Provide the (x, y) coordinate of the cell's center where the given text is located.  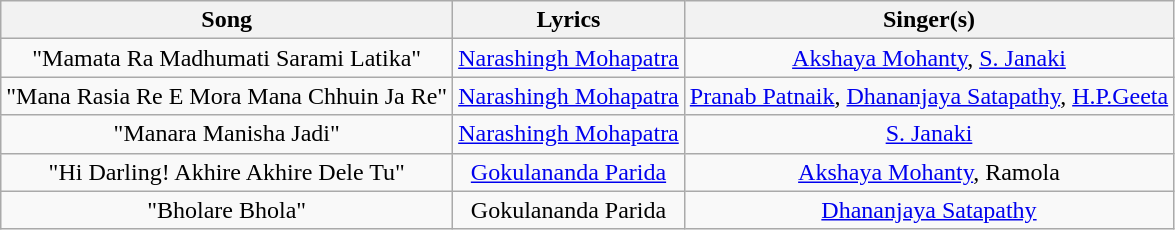
"Mana Rasia Re E Mora Mana Chhuin Ja Re" (227, 96)
Akshaya Mohanty, Ramola (928, 172)
Lyrics (569, 20)
"Bholare Bhola" (227, 210)
Song (227, 20)
Pranab Patnaik, Dhananjaya Satapathy, H.P.Geeta (928, 96)
Akshaya Mohanty, S. Janaki (928, 58)
Dhananjaya Satapathy (928, 210)
S. Janaki (928, 134)
"Manara Manisha Jadi" (227, 134)
Singer(s) (928, 20)
"Hi Darling! Akhire Akhire Dele Tu" (227, 172)
"Mamata Ra Madhumati Sarami Latika" (227, 58)
